Locate the cell with the specified text and output its (X, Y) center coordinate. 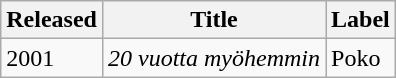
Label (361, 20)
2001 (52, 58)
Released (52, 20)
20 vuotta myöhemmin (214, 58)
Poko (361, 58)
Title (214, 20)
